Capture the cell that displays the provided text and extract its [x, y] central coordinate. 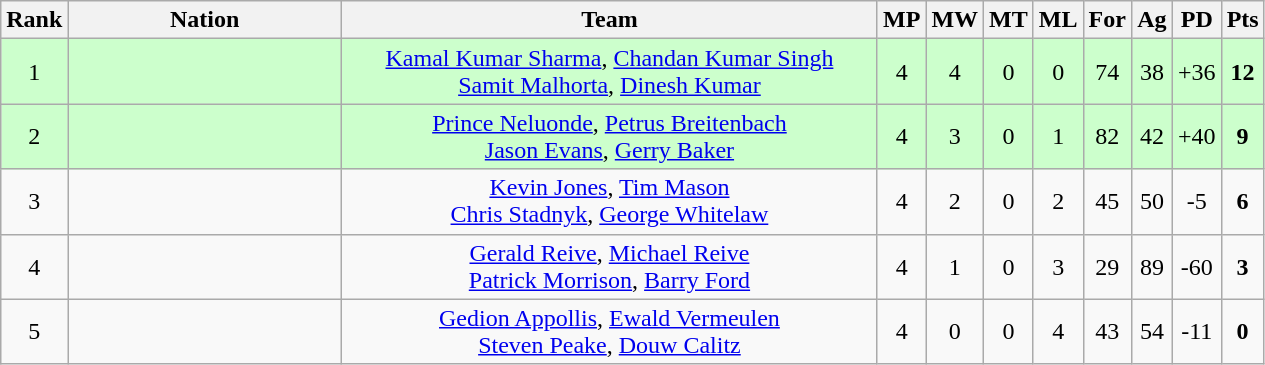
Prince Neluonde, Petrus Breitenbach Jason Evans, Gerry Baker [609, 136]
74 [1107, 72]
MT [1009, 20]
5 [34, 332]
38 [1152, 72]
89 [1152, 266]
Pts [1242, 20]
+36 [1196, 72]
82 [1107, 136]
Gerald Reive, Michael ReivePatrick Morrison, Barry Ford [609, 266]
Kamal Kumar Sharma, Chandan Kumar Singh Samit Malhorta, Dinesh Kumar [609, 72]
50 [1152, 202]
MW [955, 20]
For [1107, 20]
-5 [1196, 202]
Team [609, 20]
29 [1107, 266]
PD [1196, 20]
ML [1058, 20]
42 [1152, 136]
43 [1107, 332]
Rank [34, 20]
45 [1107, 202]
6 [1242, 202]
MP [901, 20]
9 [1242, 136]
+40 [1196, 136]
12 [1242, 72]
-11 [1196, 332]
Gedion Appollis, Ewald Vermeulen Steven Peake, Douw Calitz [609, 332]
Kevin Jones, Tim Mason Chris Stadnyk, George Whitelaw [609, 202]
Ag [1152, 20]
-60 [1196, 266]
Nation [205, 20]
54 [1152, 332]
